Pinpoint the cell where the given text exists, returning its [x, y] midpoint coordinate. 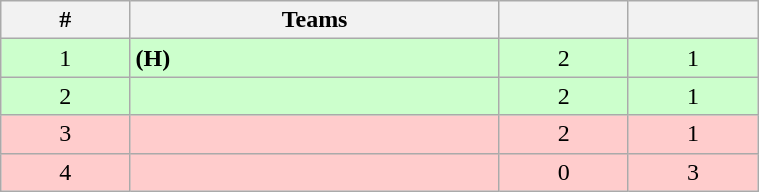
# [66, 20]
(H) [314, 58]
0 [564, 172]
4 [66, 172]
Teams [314, 20]
